Identify which cell holds the provided text, then report its [x, y] central coordinate. 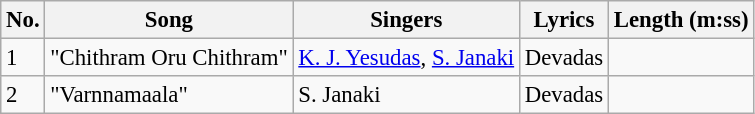
1 [23, 58]
Song [169, 20]
"Chithram Oru Chithram" [169, 58]
No. [23, 20]
"Varnnamaala" [169, 95]
K. J. Yesudas, S. Janaki [406, 58]
2 [23, 95]
Singers [406, 20]
Lyrics [564, 20]
Length (m:ss) [680, 20]
S. Janaki [406, 95]
